Scan for the cell matching the given text and deliver its (X, Y) coordinate at center. 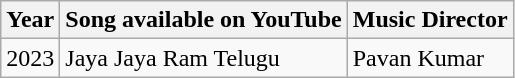
Song available on YouTube (204, 20)
Year (30, 20)
Jaya Jaya Ram Telugu (204, 58)
Pavan Kumar (430, 58)
2023 (30, 58)
Music Director (430, 20)
